Extract the (x, y) coordinate from the center of the cell holding the provided text.  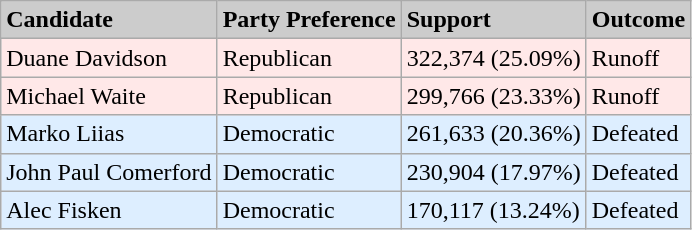
Support (494, 20)
Party Preference (309, 20)
261,633 (20.36%) (494, 134)
John Paul Comerford (109, 172)
170,117 (13.24%) (494, 210)
Outcome (638, 20)
299,766 (23.33%) (494, 96)
Alec Fisken (109, 210)
322,374 (25.09%) (494, 58)
230,904 (17.97%) (494, 172)
Candidate (109, 20)
Michael Waite (109, 96)
Duane Davidson (109, 58)
Marko Liias (109, 134)
